Provide the (x, y) coordinate of the cell's center where the given text is located.  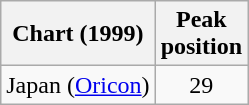
Japan (Oricon) (78, 85)
29 (201, 85)
Peakposition (201, 34)
Chart (1999) (78, 34)
